Identify which cell holds the provided text, then report its [x, y] central coordinate. 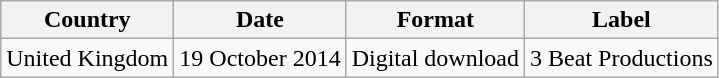
Country [88, 20]
3 Beat Productions [622, 58]
United Kingdom [88, 58]
19 October 2014 [260, 58]
Label [622, 20]
Date [260, 20]
Digital download [435, 58]
Format [435, 20]
